Detect which cell encompasses the target text, then output its [X, Y] center coordinate. 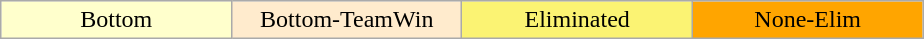
Bottom [116, 20]
Bottom-TeamWin [346, 20]
Eliminated [577, 20]
None-Elim [808, 20]
